Determine the (x, y) coordinate at the center of the cell enclosing the given text.  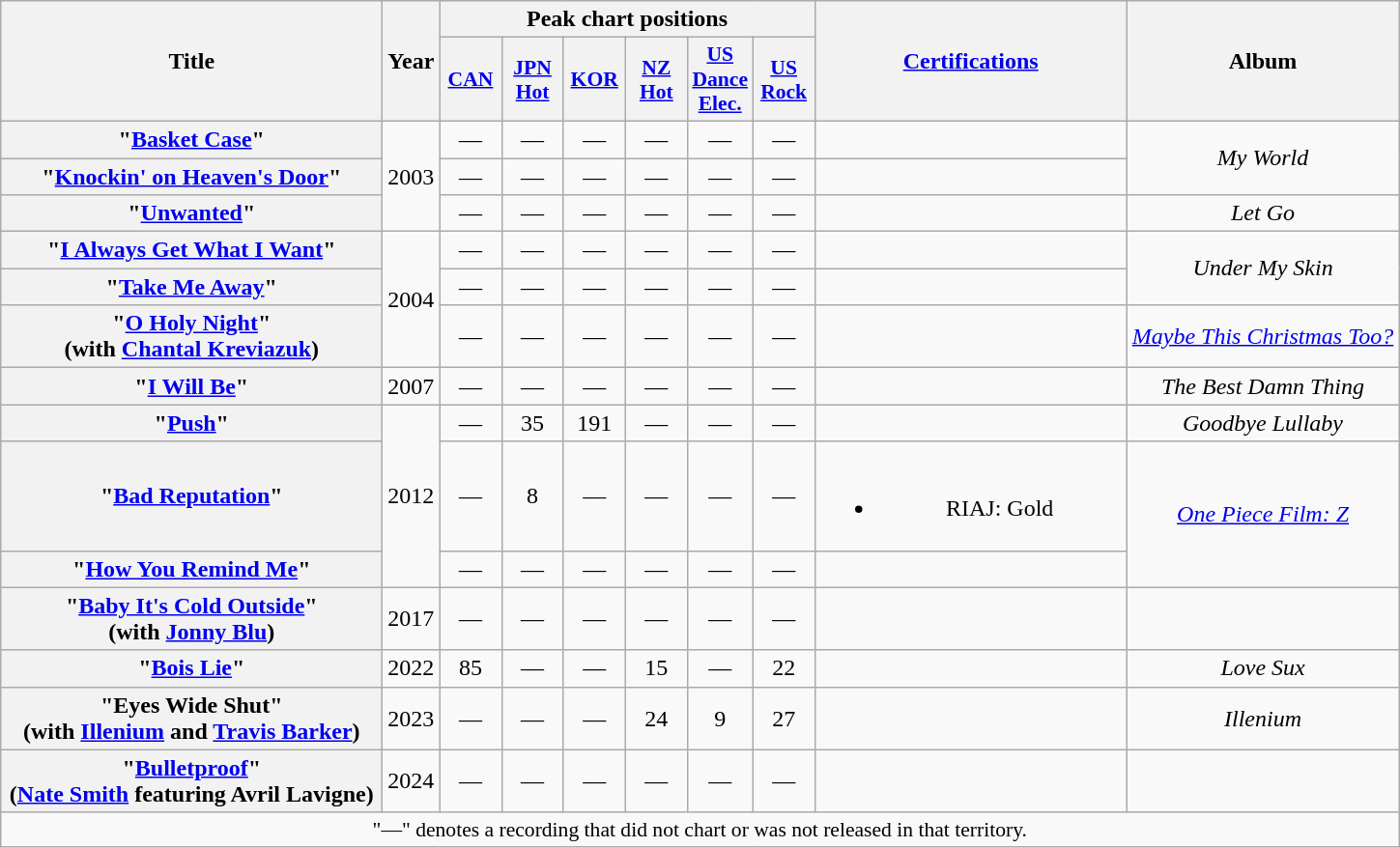
27 (784, 719)
My World (1263, 157)
CAN (471, 79)
Love Sux (1263, 668)
"O Holy Night"(with Chantal Kreviazuk) (191, 336)
One Piece Film: Z (1263, 514)
JPNHot (532, 79)
"Bois Lie" (191, 668)
191 (594, 423)
Let Go (1263, 213)
"Basket Case" (191, 139)
RIAJ: Gold (970, 496)
"Baby It's Cold Outside"(with Jonny Blu) (191, 618)
2007 (412, 386)
Certifications (970, 62)
2022 (412, 668)
85 (471, 668)
"Bad Reputation" (191, 496)
"Push" (191, 423)
Under My Skin (1263, 269)
2017 (412, 618)
2012 (412, 496)
USRock (784, 79)
NZHot (656, 79)
The Best Damn Thing (1263, 386)
USDance Elec. (720, 79)
"I Always Get What I Want" (191, 250)
2023 (412, 719)
Album (1263, 62)
"Knockin' on Heaven's Door" (191, 177)
22 (784, 668)
9 (720, 719)
2024 (412, 780)
24 (656, 719)
KOR (594, 79)
"Take Me Away" (191, 287)
"—" denotes a recording that did not chart or was not released in that territory. (700, 830)
Peak chart positions (627, 19)
"I Will Be" (191, 386)
"Eyes Wide Shut"(with Illenium and Travis Barker) (191, 719)
"Bulletproof"(Nate Smith featuring Avril Lavigne) (191, 780)
15 (656, 668)
Illenium (1263, 719)
"How You Remind Me" (191, 569)
35 (532, 423)
Goodbye Lullaby (1263, 423)
Year (412, 62)
Title (191, 62)
2004 (412, 299)
Maybe This Christmas Too? (1263, 336)
8 (532, 496)
"Unwanted" (191, 213)
2003 (412, 176)
